For the text-containing cell, return its midpoint in [X, Y] coordinate format. 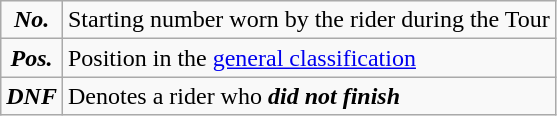
No. [32, 20]
DNF [32, 96]
Denotes a rider who did not finish [308, 96]
Pos. [32, 58]
Position in the general classification [308, 58]
Starting number worn by the rider during the Tour [308, 20]
